Output the (x, y) coordinate of the center of the cell containing the given text.  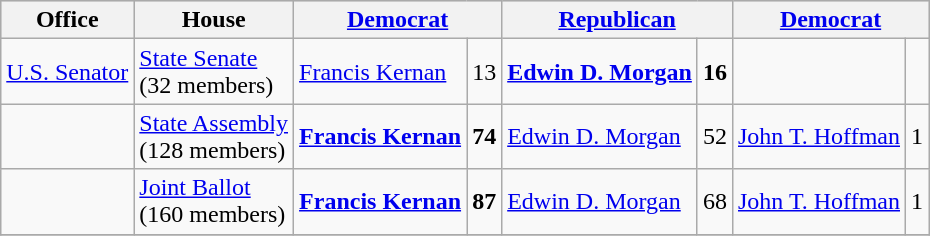
Joint Ballot (160 members) (214, 202)
U.S. Senator (68, 72)
Office (68, 20)
52 (714, 136)
House (214, 20)
87 (484, 202)
State Assembly (128 members) (214, 136)
16 (714, 72)
State Senate (32 members) (214, 72)
74 (484, 136)
Republican (618, 20)
13 (484, 72)
68 (714, 202)
